Extract the [x, y] coordinate from the center of the cell holding the provided text.  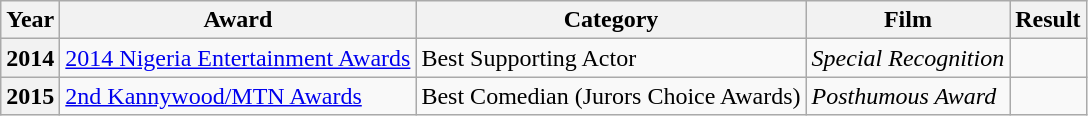
2014 [30, 58]
Category [611, 20]
2015 [30, 96]
Special Recognition [908, 58]
Posthumous Award [908, 96]
Result [1048, 20]
2nd Kannywood/MTN Awards [238, 96]
Film [908, 20]
Best Comedian (Jurors Choice Awards) [611, 96]
Best Supporting Actor [611, 58]
Year [30, 20]
2014 Nigeria Entertainment Awards [238, 58]
Award [238, 20]
